Extract the (X, Y) coordinate from the center of the cell holding the provided text.  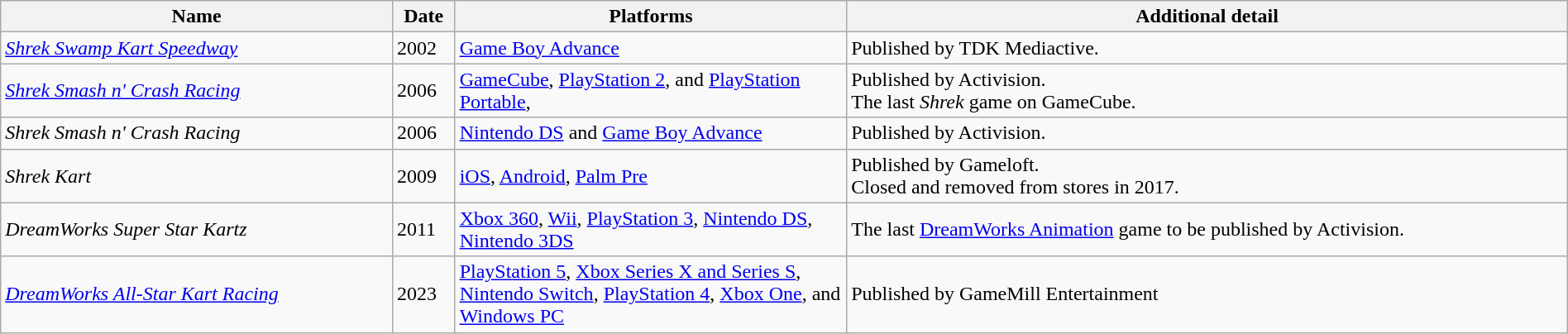
Published by Activision. (1207, 133)
Name (197, 17)
Additional detail (1207, 17)
Shrek Kart (197, 175)
DreamWorks Super Star Kartz (197, 230)
Game Boy Advance (651, 48)
Published by GameMill Entertainment (1207, 294)
Published by Gameloft.Closed and removed from stores in 2017. (1207, 175)
Published by Activision.The last Shrek game on GameCube. (1207, 91)
Published by TDK Mediactive. (1207, 48)
2002 (423, 48)
GameCube, PlayStation 2, and PlayStation Portable, (651, 91)
Date (423, 17)
Platforms (651, 17)
PlayStation 5, Xbox Series X and Series S, Nintendo Switch, PlayStation 4, Xbox One, and Windows PC (651, 294)
iOS, Android, Palm Pre (651, 175)
DreamWorks All-Star Kart Racing (197, 294)
The last DreamWorks Animation game to be published by Activision. (1207, 230)
2023 (423, 294)
Shrek Swamp Kart Speedway (197, 48)
2009 (423, 175)
2011 (423, 230)
Nintendo DS and Game Boy Advance (651, 133)
Xbox 360, Wii, PlayStation 3, Nintendo DS, Nintendo 3DS (651, 230)
